Pinpoint the cell where the given text exists, returning its (X, Y) midpoint coordinate. 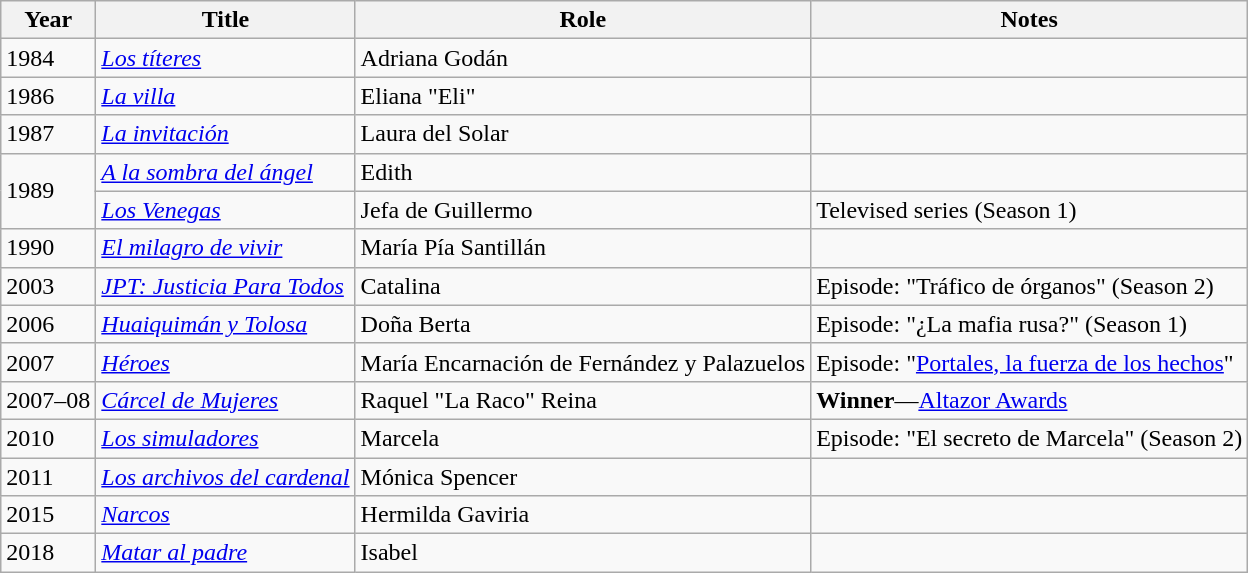
Jefa de Guillermo (583, 210)
2006 (48, 324)
Isabel (583, 553)
2007–08 (48, 400)
Los títeres (226, 58)
2010 (48, 438)
Year (48, 20)
JPT: Justicia Para Todos (226, 286)
Catalina (583, 286)
Los simuladores (226, 438)
María Pía Santillán (583, 248)
La invitación (226, 134)
Edith (583, 172)
Role (583, 20)
María Encarnación de Fernández y Palazuelos (583, 362)
Raquel "La Raco" Reina (583, 400)
Marcela (583, 438)
Los Venegas (226, 210)
Doña Berta (583, 324)
Adriana Godán (583, 58)
Episode: "Portales, la fuerza de los hechos" (1030, 362)
2015 (48, 515)
Televised series (Season 1) (1030, 210)
Cárcel de Mujeres (226, 400)
Title (226, 20)
Notes (1030, 20)
Narcos (226, 515)
2018 (48, 553)
Huaiquimán y Tolosa (226, 324)
2007 (48, 362)
Matar al padre (226, 553)
Los archivos del cardenal (226, 477)
1987 (48, 134)
1989 (48, 191)
2011 (48, 477)
1984 (48, 58)
El milagro de vivir (226, 248)
Episode: "Tráfico de órganos" (Season 2) (1030, 286)
2003 (48, 286)
Eliana "Eli" (583, 96)
Héroes (226, 362)
Laura del Solar (583, 134)
Episode: "El secreto de Marcela" (Season 2) (1030, 438)
1990 (48, 248)
Hermilda Gaviria (583, 515)
A la sombra del ángel (226, 172)
Winner—Altazor Awards (1030, 400)
Mónica Spencer (583, 477)
1986 (48, 96)
La villa (226, 96)
Episode: "¿La mafia rusa?" (Season 1) (1030, 324)
